Find where the given text appears and provide that cell's center as [x, y] coordinate. 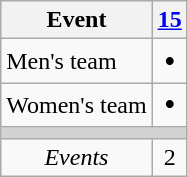
Events [76, 157]
Women's team [76, 105]
Event [76, 20]
2 [170, 157]
Men's team [76, 61]
15 [170, 20]
